Pinpoint the cell where the given text exists, returning its [x, y] midpoint coordinate. 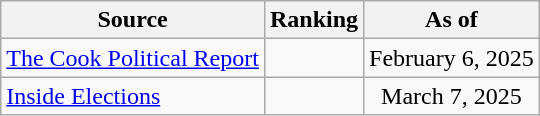
Source [133, 20]
Ranking [314, 20]
As of [452, 20]
February 6, 2025 [452, 58]
Inside Elections [133, 96]
March 7, 2025 [452, 96]
The Cook Political Report [133, 58]
